Find where the given text appears and provide that cell's center as [X, Y] coordinate. 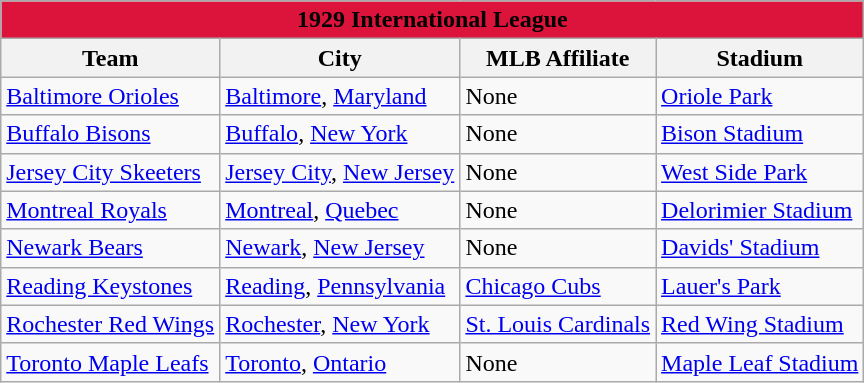
West Side Park [760, 172]
Jersey City, New Jersey [340, 172]
Rochester, New York [340, 324]
1929 International League [432, 20]
Stadium [760, 58]
Baltimore, Maryland [340, 96]
Baltimore Orioles [110, 96]
City [340, 58]
Rochester Red Wings [110, 324]
MLB Affiliate [558, 58]
Montreal Royals [110, 210]
St. Louis Cardinals [558, 324]
Buffalo, New York [340, 134]
Buffalo Bisons [110, 134]
Toronto Maple Leafs [110, 362]
Davids' Stadium [760, 248]
Reading, Pennsylvania [340, 286]
Newark, New Jersey [340, 248]
Lauer's Park [760, 286]
Oriole Park [760, 96]
Montreal, Quebec [340, 210]
Bison Stadium [760, 134]
Chicago Cubs [558, 286]
Red Wing Stadium [760, 324]
Team [110, 58]
Newark Bears [110, 248]
Maple Leaf Stadium [760, 362]
Jersey City Skeeters [110, 172]
Delorimier Stadium [760, 210]
Reading Keystones [110, 286]
Toronto, Ontario [340, 362]
